Return (X, Y) of the center of cell containing provided text 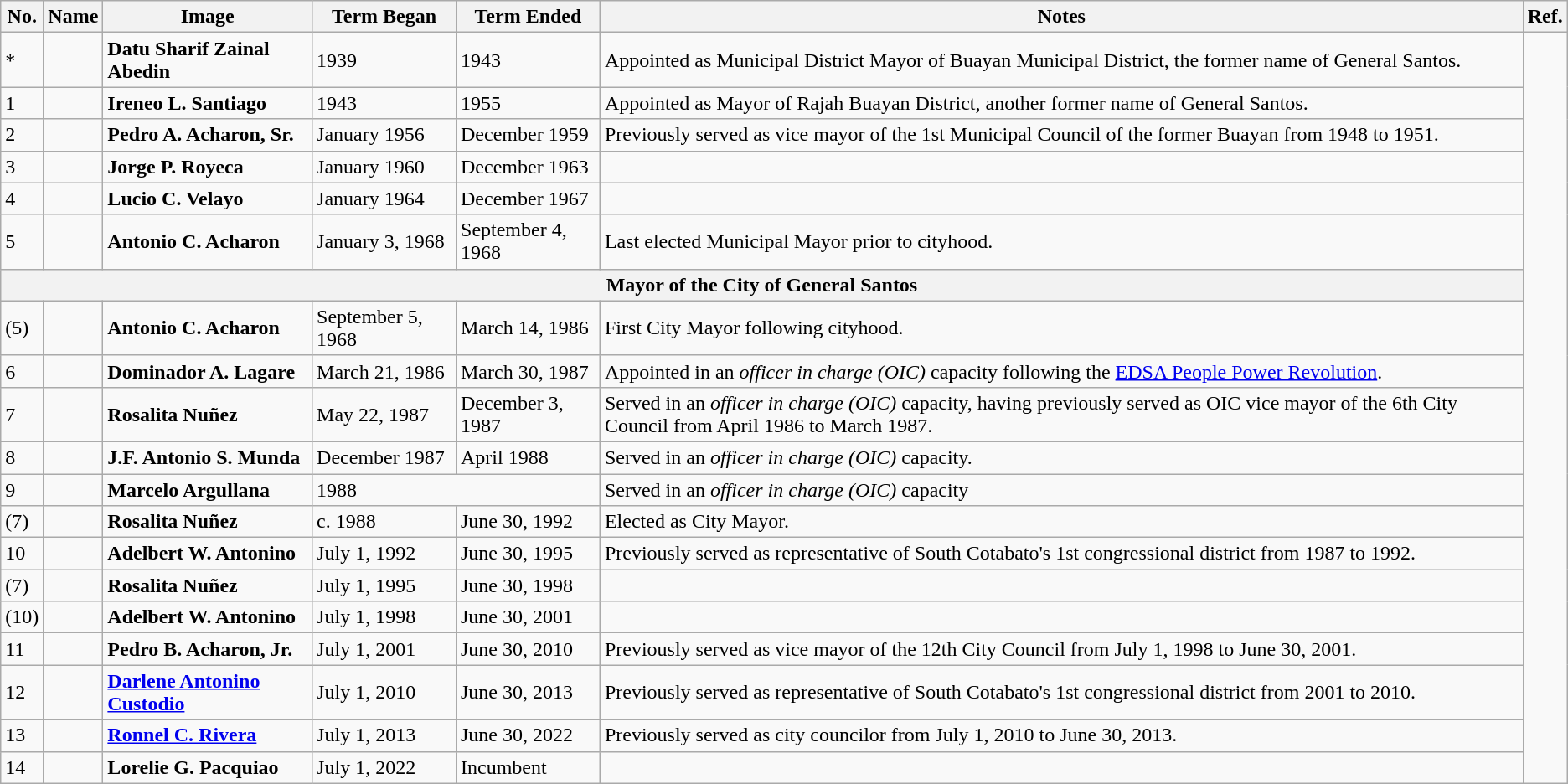
May 22, 1987 (384, 414)
Previously served as representative of South Cotabato's 1st congressional district from 2001 to 2010. (1061, 692)
Previously served as city councilor from July 1, 2010 to June 30, 2013. (1061, 735)
Lucio C. Velayo (208, 199)
9 (22, 490)
December 1963 (528, 167)
Served in an officer in charge (OIC) capacity (1061, 490)
Previously served as vice mayor of the 1st Municipal Council of the former Buayan from 1948 to 1951. (1061, 135)
July 1, 1995 (384, 585)
Dominador A. Lagare (208, 371)
December 3, 1987 (528, 414)
Last elected Municipal Mayor prior to cityhood. (1061, 241)
Appointed as Mayor of Rajah Buayan District, another former name of General Santos. (1061, 103)
3 (22, 167)
Notes (1061, 17)
September 5, 1968 (384, 328)
Appointed as Municipal District Mayor of Buayan Municipal District, the former name of General Santos. (1061, 60)
March 14, 1986 (528, 328)
Mayor of the City of General Santos (762, 285)
July 1, 2001 (384, 649)
Pedro B. Acharon, Jr. (208, 649)
(5) (22, 328)
Pedro A. Acharon, Sr. (208, 135)
Name (74, 17)
Incumbent (528, 767)
Served in an officer in charge (OIC) capacity, having previously served as OIC vice mayor of the 6th City Council from April 1986 to March 1987. (1061, 414)
June 30, 1992 (528, 522)
6 (22, 371)
Ref. (1545, 17)
1939 (384, 60)
14 (22, 767)
Datu Sharif Zainal Abedin (208, 60)
Image (208, 17)
Marcelo Argullana (208, 490)
12 (22, 692)
June 30, 2001 (528, 617)
2 (22, 135)
Lorelie G. Pacquiao (208, 767)
June 30, 2022 (528, 735)
Previously served as vice mayor of the 12th City Council from July 1, 1998 to June 30, 2001. (1061, 649)
January 1964 (384, 199)
* (22, 60)
July 1, 2010 (384, 692)
Appointed in an officer in charge (OIC) capacity following the EDSA People Power Revolution. (1061, 371)
Previously served as representative of South Cotabato's 1st congressional district from 1987 to 1992. (1061, 554)
March 21, 1986 (384, 371)
1 (22, 103)
July 1, 2013 (384, 735)
Served in an officer in charge (OIC) capacity. (1061, 457)
Ireneo L. Santiago (208, 103)
December 1967 (528, 199)
June 30, 2010 (528, 649)
June 30, 1995 (528, 554)
Jorge P. Royeca (208, 167)
January 1960 (384, 167)
No. (22, 17)
1988 (456, 490)
July 1, 2022 (384, 767)
December 1987 (384, 457)
First City Mayor following cityhood. (1061, 328)
5 (22, 241)
Darlene Antonino Custodio (208, 692)
July 1, 1998 (384, 617)
June 30, 2013 (528, 692)
September 4, 1968 (528, 241)
8 (22, 457)
Ronnel C. Rivera (208, 735)
December 1959 (528, 135)
January 1956 (384, 135)
13 (22, 735)
c. 1988 (384, 522)
7 (22, 414)
10 (22, 554)
J.F. Antonio S. Munda (208, 457)
4 (22, 199)
(10) (22, 617)
July 1, 1992 (384, 554)
April 1988 (528, 457)
1955 (528, 103)
Term Ended (528, 17)
January 3, 1968 (384, 241)
11 (22, 649)
Elected as City Mayor. (1061, 522)
June 30, 1998 (528, 585)
March 30, 1987 (528, 371)
Term Began (384, 17)
